Return the [x, y] coordinate for the center point of the cell that contains the specified text.  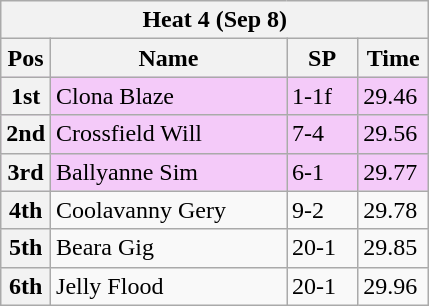
29.85 [394, 248]
9-2 [322, 210]
Jelly Flood [169, 286]
1st [26, 96]
Coolavanny Gery [169, 210]
Beara Gig [169, 248]
Pos [26, 58]
5th [26, 248]
Time [394, 58]
Name [169, 58]
29.56 [394, 134]
29.46 [394, 96]
29.96 [394, 286]
Heat 4 (Sep 8) [215, 20]
Crossfield Will [169, 134]
Ballyanne Sim [169, 172]
2nd [26, 134]
7-4 [322, 134]
3rd [26, 172]
1-1f [322, 96]
29.77 [394, 172]
Clona Blaze [169, 96]
4th [26, 210]
SP [322, 58]
6-1 [322, 172]
29.78 [394, 210]
6th [26, 286]
